Return the (X, Y) coordinate for the center point of the cell that contains the specified text.  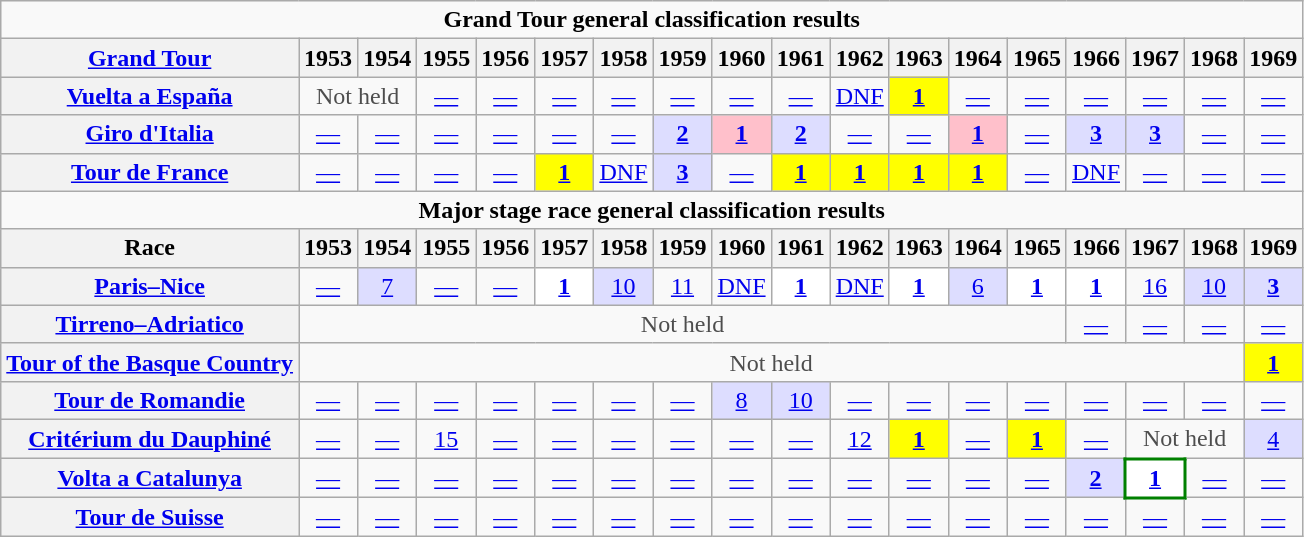
8 (742, 400)
Tour de Romandie (150, 400)
4 (1274, 438)
Major stage race general classification results (652, 210)
16 (1156, 286)
Tour de France (150, 172)
Paris–Nice (150, 286)
Grand Tour general classification results (652, 20)
7 (388, 286)
Grand Tour (150, 58)
Giro d'Italia (150, 134)
Tirreno–Adriatico (150, 324)
12 (860, 438)
11 (682, 286)
Volta a Catalunya (150, 478)
15 (446, 438)
Tour de Suisse (150, 518)
Tour of the Basque Country (150, 362)
Race (150, 248)
Critérium du Dauphiné (150, 438)
Vuelta a España (150, 96)
6 (978, 286)
